For the text-containing cell, return its midpoint in [x, y] coordinate format. 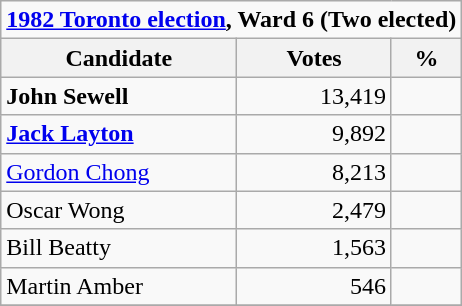
Oscar Wong [119, 210]
9,892 [314, 134]
John Sewell [119, 96]
13,419 [314, 96]
Votes [314, 58]
Martin Amber [119, 286]
% [426, 58]
Candidate [119, 58]
Gordon Chong [119, 172]
8,213 [314, 172]
2,479 [314, 210]
1982 Toronto election, Ward 6 (Two elected) [232, 20]
1,563 [314, 248]
Bill Beatty [119, 248]
546 [314, 286]
Jack Layton [119, 134]
